Capture the cell that displays the provided text and extract its (X, Y) central coordinate. 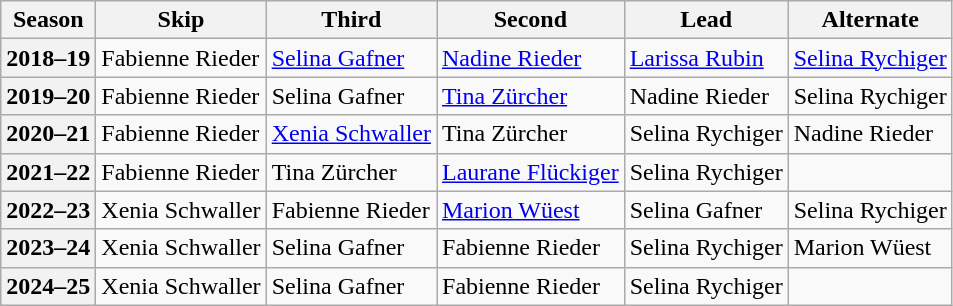
2019–20 (48, 96)
Lead (706, 20)
2023–24 (48, 248)
Larissa Rubin (706, 58)
Laurane Flückiger (530, 172)
2020–21 (48, 134)
2022–23 (48, 210)
Skip (181, 20)
2024–25 (48, 286)
2018–19 (48, 58)
Second (530, 20)
2021–22 (48, 172)
Season (48, 20)
Third (351, 20)
Alternate (870, 20)
